Find where the given text appears and provide that cell's center as (X, Y) coordinate. 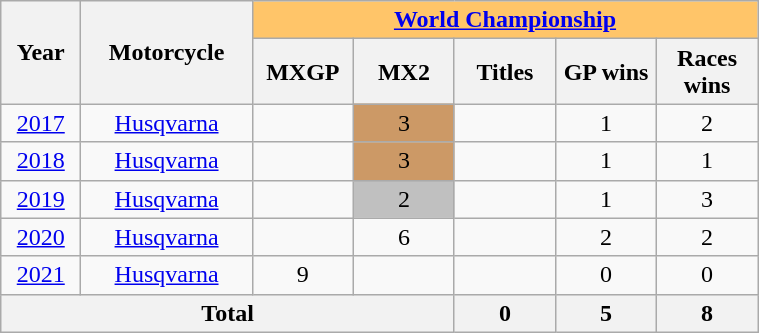
MX2 (404, 72)
2020 (41, 237)
Year (41, 52)
9 (302, 275)
2017 (41, 123)
5 (606, 313)
World Championship (504, 20)
GP wins (606, 72)
2019 (41, 199)
6 (404, 237)
Motorcycle (167, 52)
Races wins (708, 72)
Titles (504, 72)
2018 (41, 161)
Total (228, 313)
8 (708, 313)
MXGP (302, 72)
2021 (41, 275)
